Scan for the cell matching the given text and deliver its [x, y] coordinate at center. 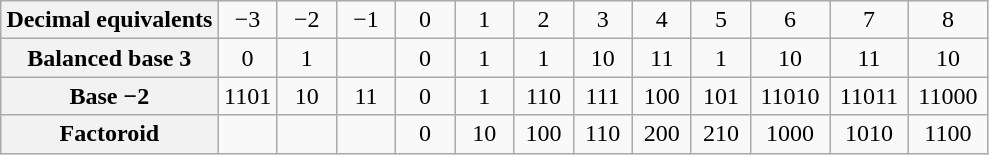
Decimal equivalents [110, 20]
210 [720, 134]
11011 [870, 96]
1100 [948, 134]
Factoroid [110, 134]
4 [662, 20]
−2 [306, 20]
1101 [248, 96]
111 [602, 96]
3 [602, 20]
1000 [790, 134]
8 [948, 20]
101 [720, 96]
2 [544, 20]
200 [662, 134]
−3 [248, 20]
7 [870, 20]
Base −2 [110, 96]
6 [790, 20]
11010 [790, 96]
1010 [870, 134]
−1 [366, 20]
11000 [948, 96]
5 [720, 20]
Balanced base 3 [110, 58]
